Detect which cell encompasses the target text, then output its (x, y) center coordinate. 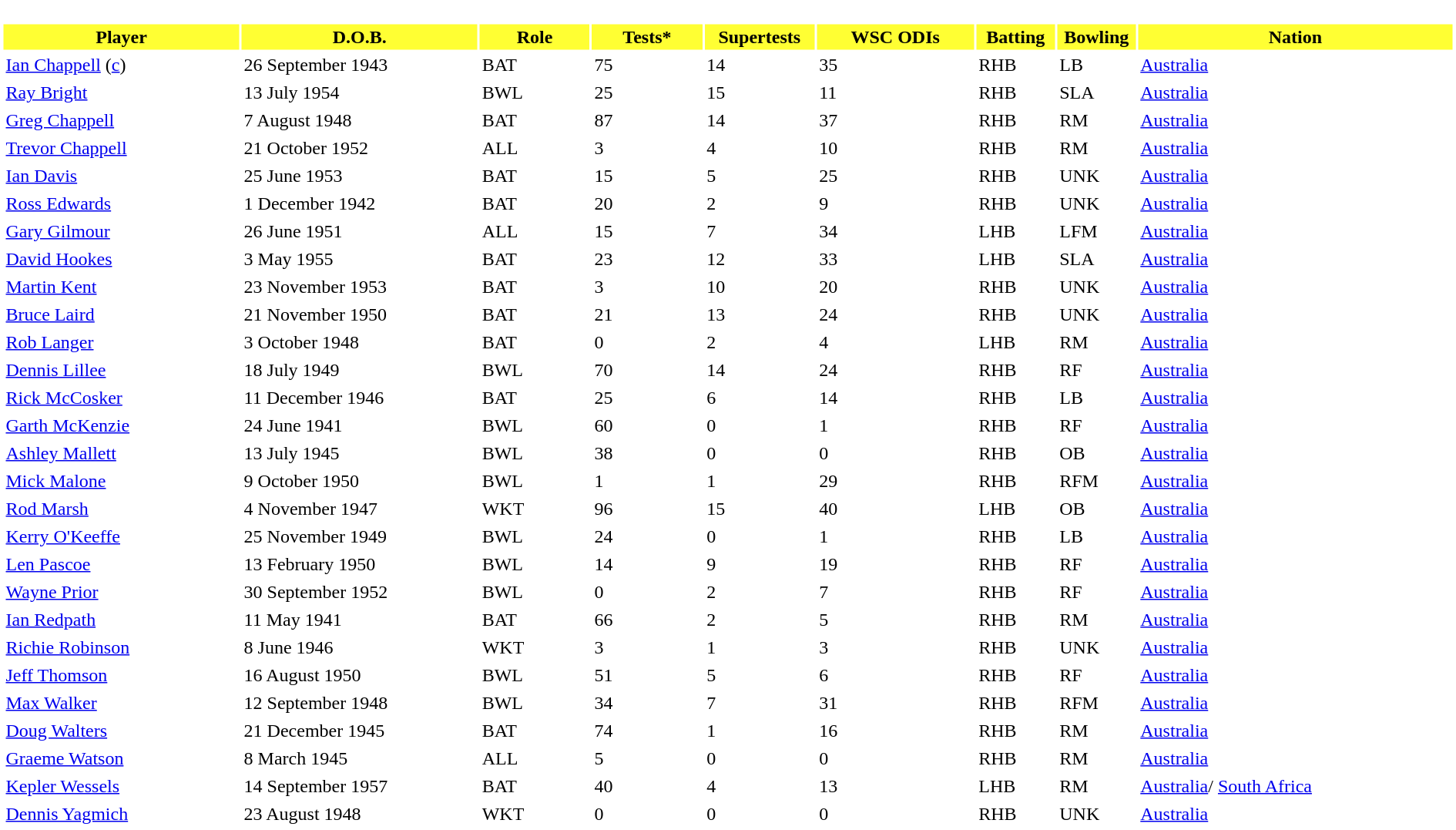
37 (895, 120)
Ray Bright (121, 92)
Bruce Laird (121, 314)
1 December 1942 (360, 203)
35 (895, 65)
Mick Malone (121, 481)
Role (535, 37)
9 October 1950 (360, 481)
Rick McCosker (121, 398)
3 October 1948 (360, 342)
8 March 1945 (360, 758)
Ian Davis (121, 176)
Gary Gilmour (121, 231)
Kepler Wessels (121, 786)
Graeme Watson (121, 758)
8 June 1946 (360, 647)
Tests* (647, 37)
Wayne Prior (121, 592)
31 (895, 703)
21 November 1950 (360, 314)
18 July 1949 (360, 370)
25 June 1953 (360, 176)
29 (895, 481)
30 September 1952 (360, 592)
21 December 1945 (360, 731)
26 September 1943 (360, 65)
51 (647, 675)
Garth McKenzie (121, 425)
16 (895, 731)
LFM (1096, 231)
3 May 1955 (360, 259)
WSC ODIs (895, 37)
Len Pascoe (121, 564)
Doug Walters (121, 731)
Jeff Thomson (121, 675)
Rob Langer (121, 342)
87 (647, 120)
Dennis Yagmich (121, 814)
16 August 1950 (360, 675)
11 May 1941 (360, 620)
Rod Marsh (121, 509)
4 November 1947 (360, 509)
Ross Edwards (121, 203)
Nation (1295, 37)
23 (647, 259)
74 (647, 731)
Supertests (760, 37)
11 (895, 92)
14 September 1957 (360, 786)
33 (895, 259)
13 July 1954 (360, 92)
D.O.B. (360, 37)
13 February 1950 (360, 564)
19 (895, 564)
David Hookes (121, 259)
21 October 1952 (360, 148)
Ashley Mallett (121, 453)
7 August 1948 (360, 120)
70 (647, 370)
25 November 1949 (360, 536)
Batting (1015, 37)
21 (647, 314)
Bowling (1096, 37)
Greg Chappell (121, 120)
75 (647, 65)
12 (760, 259)
Ian Redpath (121, 620)
Dennis Lillee (121, 370)
Max Walker (121, 703)
24 June 1941 (360, 425)
66 (647, 620)
38 (647, 453)
Player (121, 37)
11 December 1946 (360, 398)
Australia/ South Africa (1295, 786)
Ian Chappell (c) (121, 65)
26 June 1951 (360, 231)
Kerry O'Keeffe (121, 536)
23 November 1953 (360, 287)
Trevor Chappell (121, 148)
Martin Kent (121, 287)
12 September 1948 (360, 703)
23 August 1948 (360, 814)
Richie Robinson (121, 647)
60 (647, 425)
13 July 1945 (360, 453)
96 (647, 509)
